Identify which cell holds the provided text, then report its (X, Y) central coordinate. 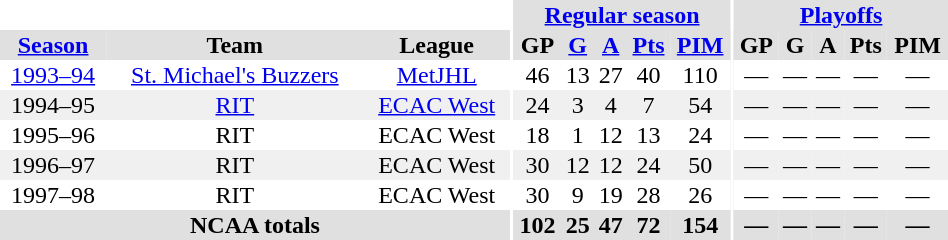
40 (648, 75)
1994–95 (53, 105)
NCAA totals (255, 225)
25 (578, 225)
102 (538, 225)
League (436, 45)
47 (610, 225)
110 (700, 75)
154 (700, 225)
27 (610, 75)
1995–96 (53, 135)
Season (53, 45)
26 (700, 195)
1993–94 (53, 75)
7 (648, 105)
28 (648, 195)
1996–97 (53, 165)
1997–98 (53, 195)
St. Michael's Buzzers (234, 75)
4 (610, 105)
46 (538, 75)
50 (700, 165)
3 (578, 105)
Regular season (622, 15)
9 (578, 195)
54 (700, 105)
1 (578, 135)
Team (234, 45)
19 (610, 195)
MetJHL (436, 75)
18 (538, 135)
Playoffs (841, 15)
72 (648, 225)
